Identify which cell holds the provided text, then report its (x, y) central coordinate. 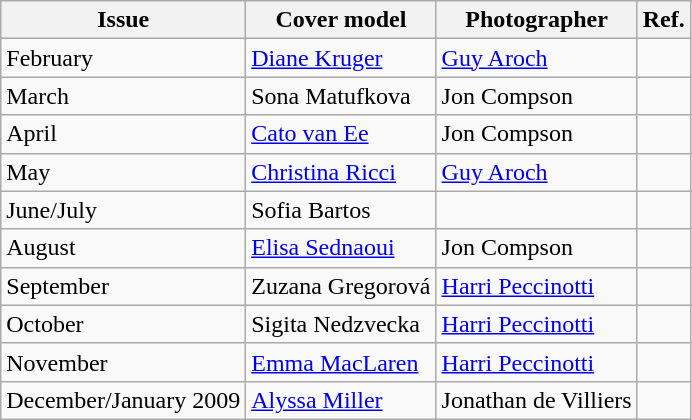
Issue (124, 20)
Christina Ricci (341, 172)
May (124, 172)
Jonathan de Villiers (536, 400)
Sona Matufkova (341, 96)
February (124, 58)
March (124, 96)
October (124, 324)
December/January 2009 (124, 400)
Sigita Nedzvecka (341, 324)
Cover model (341, 20)
Alyssa Miller (341, 400)
Ref. (664, 20)
Diane Kruger (341, 58)
Zuzana Gregorová (341, 286)
Cato van Ee (341, 134)
Elisa Sednaoui (341, 248)
Emma MacLaren (341, 362)
August (124, 248)
September (124, 286)
Sofia Bartos (341, 210)
November (124, 362)
June/July (124, 210)
Photographer (536, 20)
April (124, 134)
